Determine the [x, y] coordinate at the center of the cell enclosing the given text.  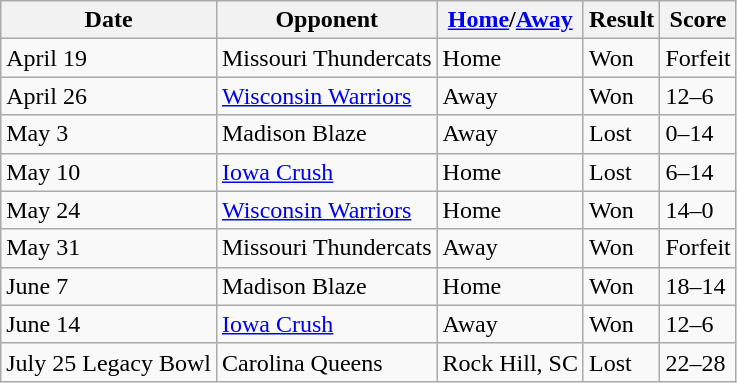
Carolina Queens [326, 362]
June 14 [109, 324]
June 7 [109, 286]
Date [109, 20]
May 24 [109, 210]
May 3 [109, 134]
July 25 Legacy Bowl [109, 362]
April 19 [109, 58]
April 26 [109, 96]
6–14 [698, 172]
Opponent [326, 20]
14–0 [698, 210]
Result [621, 20]
Score [698, 20]
0–14 [698, 134]
18–14 [698, 286]
22–28 [698, 362]
Rock Hill, SC [510, 362]
May 10 [109, 172]
Home/Away [510, 20]
May 31 [109, 248]
